Find where the given text appears and provide that cell's center as (X, Y) coordinate. 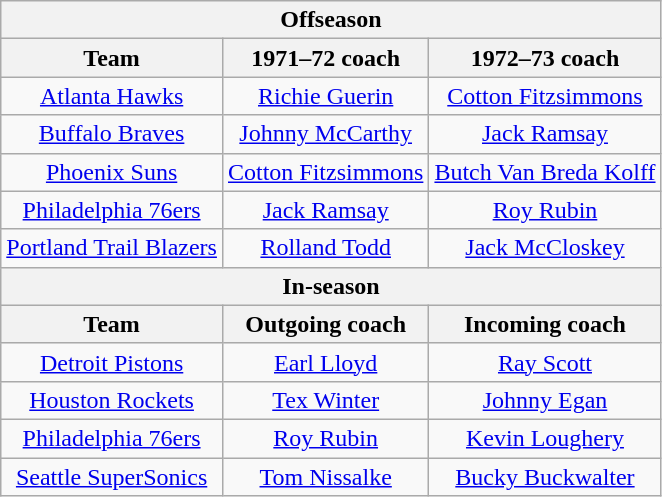
Tex Winter (325, 400)
Butch Van Breda Kolff (545, 172)
Offseason (331, 20)
Ray Scott (545, 362)
Detroit Pistons (112, 362)
Johnny McCarthy (325, 134)
Richie Guerin (325, 96)
Phoenix Suns (112, 172)
Earl Lloyd (325, 362)
Bucky Buckwalter (545, 477)
Portland Trail Blazers (112, 248)
1971–72 coach (325, 58)
Rolland Todd (325, 248)
Tom Nissalke (325, 477)
In-season (331, 286)
Houston Rockets (112, 400)
Buffalo Braves (112, 134)
Seattle SuperSonics (112, 477)
Kevin Loughery (545, 438)
1972–73 coach (545, 58)
Jack McCloskey (545, 248)
Incoming coach (545, 324)
Johnny Egan (545, 400)
Atlanta Hawks (112, 96)
Outgoing coach (325, 324)
